Pinpoint the cell where the given text exists, returning its (X, Y) midpoint coordinate. 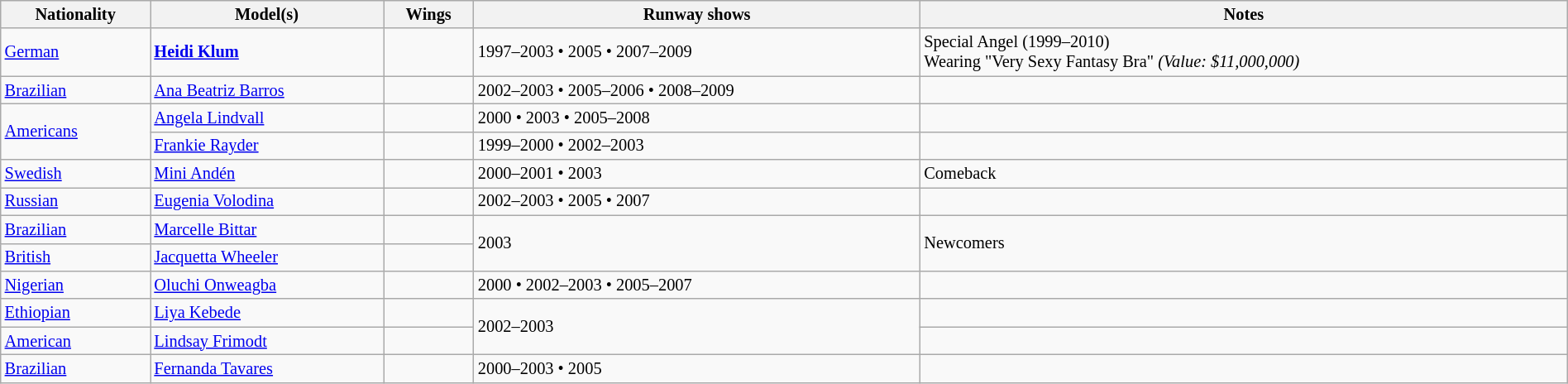
Jacquetta Wheeler (267, 257)
2002–2003 • 2005 • 2007 (697, 201)
Comeback (1244, 174)
2000–2003 • 2005 (697, 368)
2003 (697, 243)
Lindsay Frimodt (267, 341)
Mini Andén (267, 174)
Fernanda Tavares (267, 368)
Angela Lindvall (267, 118)
German (76, 52)
2002–2003 • 2005–2006 • 2008–2009 (697, 90)
Wings (428, 14)
Oluchi Onweagba (267, 285)
Marcelle Bittar (267, 229)
1999–2000 • 2002–2003 (697, 146)
2000–2001 • 2003 (697, 174)
Americans (76, 131)
Special Angel (1999–2010)Wearing "Very Sexy Fantasy Bra" (Value: $11,000,000) (1244, 52)
Eugenia Volodina (267, 201)
Runway shows (697, 14)
Frankie Rayder (267, 146)
2000 • 2003 • 2005–2008 (697, 118)
Nationality (76, 14)
Model(s) (267, 14)
2000 • 2002–2003 • 2005–2007 (697, 285)
Heidi Klum (267, 52)
2002–2003 (697, 326)
Nigerian (76, 285)
Liya Kebede (267, 313)
American (76, 341)
Swedish (76, 174)
Newcomers (1244, 243)
Notes (1244, 14)
Ana Beatriz Barros (267, 90)
Russian (76, 201)
Ethiopian (76, 313)
British (76, 257)
1997–2003 • 2005 • 2007–2009 (697, 52)
